Output the (X, Y) coordinate of the center of the cell containing the given text.  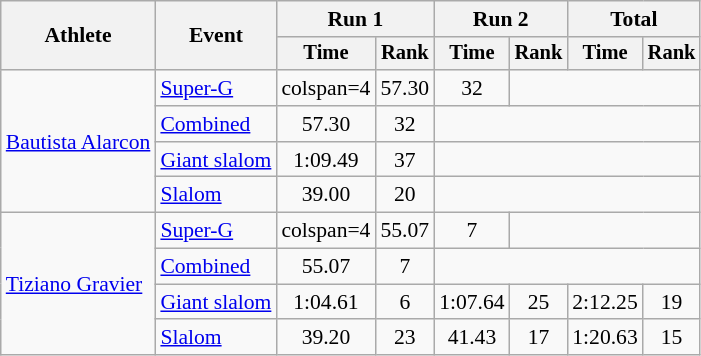
6 (404, 302)
39.20 (326, 338)
Run 1 (355, 19)
37 (404, 160)
25 (539, 302)
20 (404, 195)
Total (634, 19)
2:12.25 (604, 302)
Athlete (78, 36)
Event (216, 36)
15 (672, 338)
17 (539, 338)
41.43 (472, 338)
19 (672, 302)
1:07.64 (472, 302)
1:04.61 (326, 302)
23 (404, 338)
Run 2 (500, 19)
1:09.49 (326, 160)
Bautista Alarcon (78, 141)
39.00 (326, 195)
1:20.63 (604, 338)
Tiziano Gravier (78, 284)
